Return the (x, y) coordinate for the center point of the cell that contains the specified text.  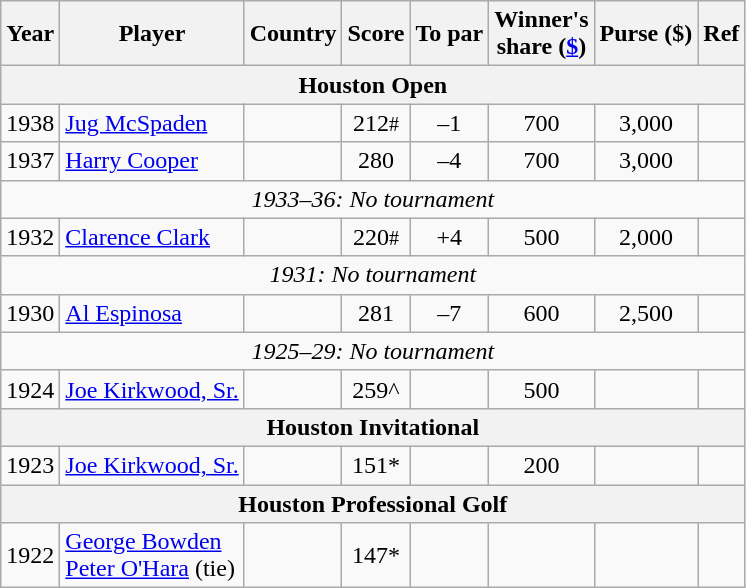
Clarence Clark (152, 237)
280 (376, 161)
Al Espinosa (152, 313)
George BowdenPeter O'Hara (tie) (152, 556)
Winner'sshare ($) (542, 34)
To par (450, 34)
1922 (30, 556)
2,000 (646, 237)
600 (542, 313)
281 (376, 313)
1932 (30, 237)
Houston Invitational (373, 427)
1924 (30, 389)
1925–29: No tournament (373, 351)
–4 (450, 161)
Ref (722, 34)
Houston Professional Golf (373, 503)
Purse ($) (646, 34)
147* (376, 556)
Player (152, 34)
220# (376, 237)
1923 (30, 465)
2,500 (646, 313)
Score (376, 34)
Year (30, 34)
200 (542, 465)
Jug McSpaden (152, 123)
Harry Cooper (152, 161)
1937 (30, 161)
Houston Open (373, 85)
151* (376, 465)
–1 (450, 123)
1933–36: No tournament (373, 199)
1931: No tournament (373, 275)
1930 (30, 313)
259^ (376, 389)
–7 (450, 313)
1938 (30, 123)
+4 (450, 237)
Country (293, 34)
212# (376, 123)
